Locate the cell with the specified text and output its [X, Y] center coordinate. 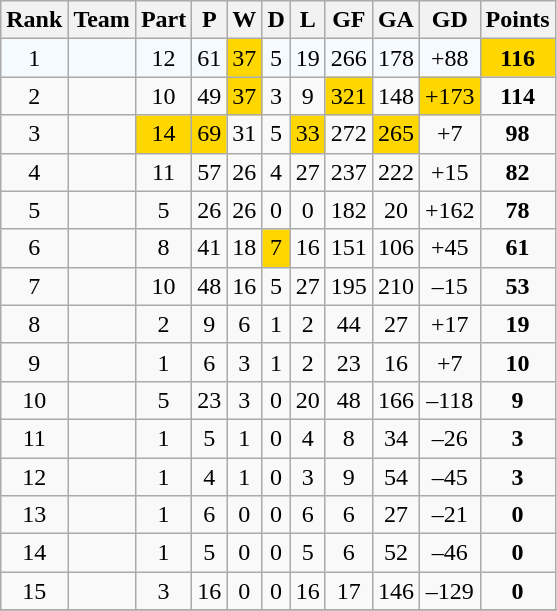
–26 [450, 438]
166 [396, 400]
321 [348, 96]
–21 [450, 515]
+162 [450, 210]
31 [244, 134]
82 [518, 172]
–118 [450, 400]
41 [210, 248]
17 [348, 591]
+17 [450, 324]
78 [518, 210]
53 [518, 286]
Points [518, 20]
114 [518, 96]
D [276, 20]
265 [396, 134]
69 [210, 134]
106 [396, 248]
52 [396, 553]
237 [348, 172]
–45 [450, 477]
+88 [450, 58]
Part [163, 20]
178 [396, 58]
+173 [450, 96]
54 [396, 477]
Team [102, 20]
34 [396, 438]
+15 [450, 172]
57 [210, 172]
W [244, 20]
151 [348, 248]
13 [34, 515]
272 [348, 134]
210 [396, 286]
148 [396, 96]
116 [518, 58]
Rank [34, 20]
GA [396, 20]
98 [518, 134]
33 [308, 134]
146 [396, 591]
266 [348, 58]
–46 [450, 553]
195 [348, 286]
–129 [450, 591]
18 [244, 248]
+45 [450, 248]
–15 [450, 286]
15 [34, 591]
P [210, 20]
49 [210, 96]
182 [348, 210]
GF [348, 20]
GD [450, 20]
L [308, 20]
44 [348, 324]
222 [396, 172]
